Detect which cell encompasses the target text, then output its [X, Y] center coordinate. 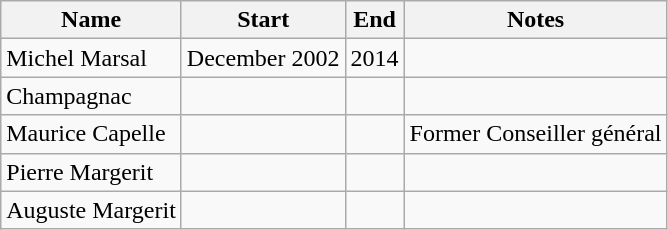
End [374, 20]
Notes [536, 20]
Start [263, 20]
2014 [374, 58]
Pierre Margerit [92, 172]
Auguste Margerit [92, 210]
Michel Marsal [92, 58]
Maurice Capelle [92, 134]
Champagnac [92, 96]
December 2002 [263, 58]
Name [92, 20]
Former Conseiller général [536, 134]
